Scan for the cell matching the given text and deliver its (x, y) coordinate at center. 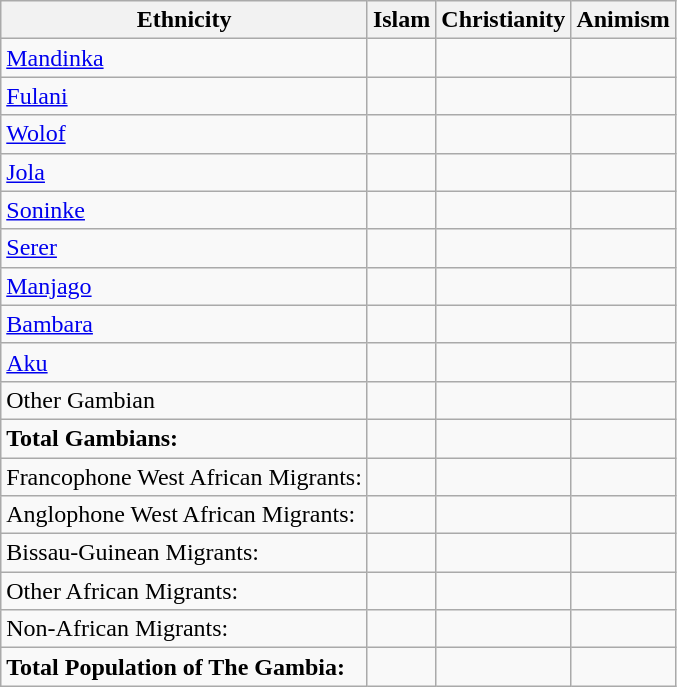
Bambara (184, 324)
Francophone West African Migrants: (184, 477)
Aku (184, 362)
Christianity (504, 20)
Jola (184, 172)
Wolof (184, 134)
Other African Migrants: (184, 591)
Non-African Migrants: (184, 629)
Mandinka (184, 58)
Anglophone West African Migrants: (184, 515)
Animism (623, 20)
Fulani (184, 96)
Manjago (184, 286)
Islam (401, 20)
Ethnicity (184, 20)
Total Population of The Gambia: (184, 667)
Other Gambian (184, 400)
Bissau-Guinean Migrants: (184, 553)
Total Gambians: (184, 438)
Soninke (184, 210)
Serer (184, 248)
